Output the (X, Y) coordinate of the center of the cell containing the given text.  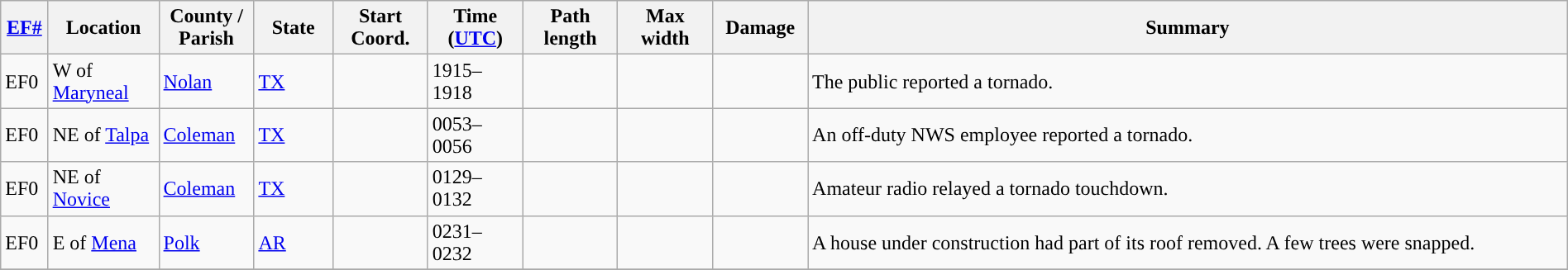
AR (294, 243)
Polk (207, 243)
Amateur radio relayed a tornado touchdown. (1188, 188)
County / Parish (207, 28)
0053–0056 (475, 135)
Summary (1188, 28)
A house under construction had part of its roof removed. A few trees were snapped. (1188, 243)
Location (103, 28)
EF# (25, 28)
Nolan (207, 81)
Start Coord. (380, 28)
Max width (665, 28)
0231–0232 (475, 243)
An off-duty NWS employee reported a tornado. (1188, 135)
Damage (761, 28)
0129–0132 (475, 188)
W of Maryneal (103, 81)
State (294, 28)
NE of Talpa (103, 135)
Time (UTC) (475, 28)
NE of Novice (103, 188)
1915–1918 (475, 81)
E of Mena (103, 243)
The public reported a tornado. (1188, 81)
Path length (571, 28)
